Pinpoint the cell where the given text exists, returning its (X, Y) midpoint coordinate. 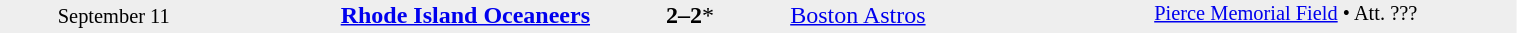
2–2* (690, 15)
Pierce Memorial Field • Att. ??? (1335, 16)
Rhode Island Oceaneers (410, 15)
September 11 (114, 16)
Boston Astros (971, 15)
